Return [x, y] of the center of cell containing provided text 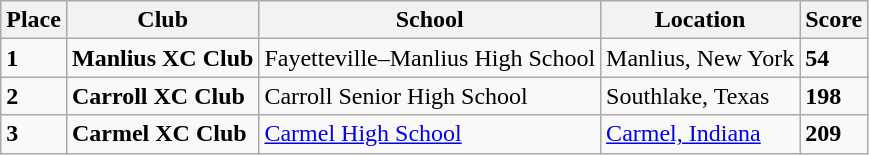
1 [34, 58]
Southlake, Texas [700, 96]
Carmel XC Club [162, 134]
Score [834, 20]
198 [834, 96]
209 [834, 134]
3 [34, 134]
Manlius, New York [700, 58]
Carmel High School [430, 134]
Carroll XC Club [162, 96]
54 [834, 58]
Manlius XC Club [162, 58]
Location [700, 20]
Place [34, 20]
2 [34, 96]
Club [162, 20]
Carroll Senior High School [430, 96]
Carmel, Indiana [700, 134]
Fayetteville–Manlius High School [430, 58]
School [430, 20]
